Pinpoint the cell where the given text exists, returning its [X, Y] midpoint coordinate. 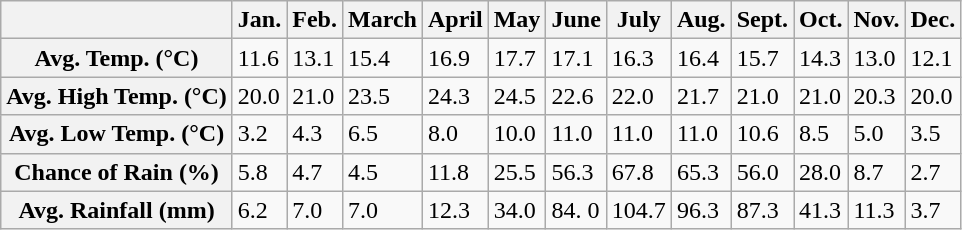
July [638, 20]
2.7 [933, 172]
23.5 [382, 96]
65.3 [701, 172]
24.3 [455, 96]
8.7 [876, 172]
10.0 [517, 134]
5.0 [876, 134]
Avg. Low Temp. (°C) [117, 134]
6.5 [382, 134]
13.0 [876, 58]
87.3 [762, 210]
17.1 [576, 58]
8.0 [455, 134]
Aug. [701, 20]
11.3 [876, 210]
Feb. [315, 20]
20.3 [876, 96]
6.2 [259, 210]
56.0 [762, 172]
41.3 [821, 210]
34.0 [517, 210]
17.7 [517, 58]
Avg. High Temp. (°C) [117, 96]
3.7 [933, 210]
May [517, 20]
Sept. [762, 20]
Avg. Rainfall (mm) [117, 210]
22.0 [638, 96]
22.6 [576, 96]
13.1 [315, 58]
Oct. [821, 20]
4.7 [315, 172]
Dec. [933, 20]
Jan. [259, 20]
Chance of Rain (%) [117, 172]
16.4 [701, 58]
10.6 [762, 134]
84. 0 [576, 210]
11.6 [259, 58]
Nov. [876, 20]
28.0 [821, 172]
15.4 [382, 58]
14.3 [821, 58]
12.3 [455, 210]
96.3 [701, 210]
104.7 [638, 210]
Avg. Temp. (°C) [117, 58]
25.5 [517, 172]
4.3 [315, 134]
21.7 [701, 96]
3.2 [259, 134]
15.7 [762, 58]
67.8 [638, 172]
March [382, 20]
3.5 [933, 134]
16.9 [455, 58]
16.3 [638, 58]
11.8 [455, 172]
5.8 [259, 172]
8.5 [821, 134]
4.5 [382, 172]
12.1 [933, 58]
June [576, 20]
April [455, 20]
56.3 [576, 172]
24.5 [517, 96]
